For the text-containing cell, return its midpoint in (x, y) coordinate format. 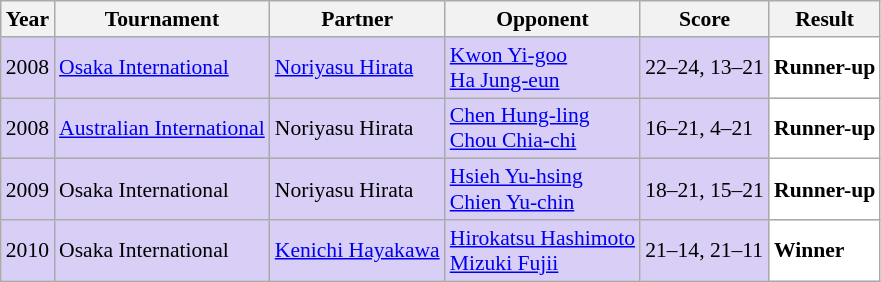
Australian International (162, 128)
2010 (28, 250)
Hirokatsu Hashimoto Mizuki Fujii (542, 250)
Result (824, 19)
Kenichi Hayakawa (358, 250)
Kwon Yi-goo Ha Jung-eun (542, 68)
18–21, 15–21 (704, 190)
22–24, 13–21 (704, 68)
Year (28, 19)
Chen Hung-ling Chou Chia-chi (542, 128)
16–21, 4–21 (704, 128)
Opponent (542, 19)
21–14, 21–11 (704, 250)
Tournament (162, 19)
Winner (824, 250)
2009 (28, 190)
Score (704, 19)
Hsieh Yu-hsing Chien Yu-chin (542, 190)
Partner (358, 19)
